Detect which cell encompasses the target text, then output its [X, Y] center coordinate. 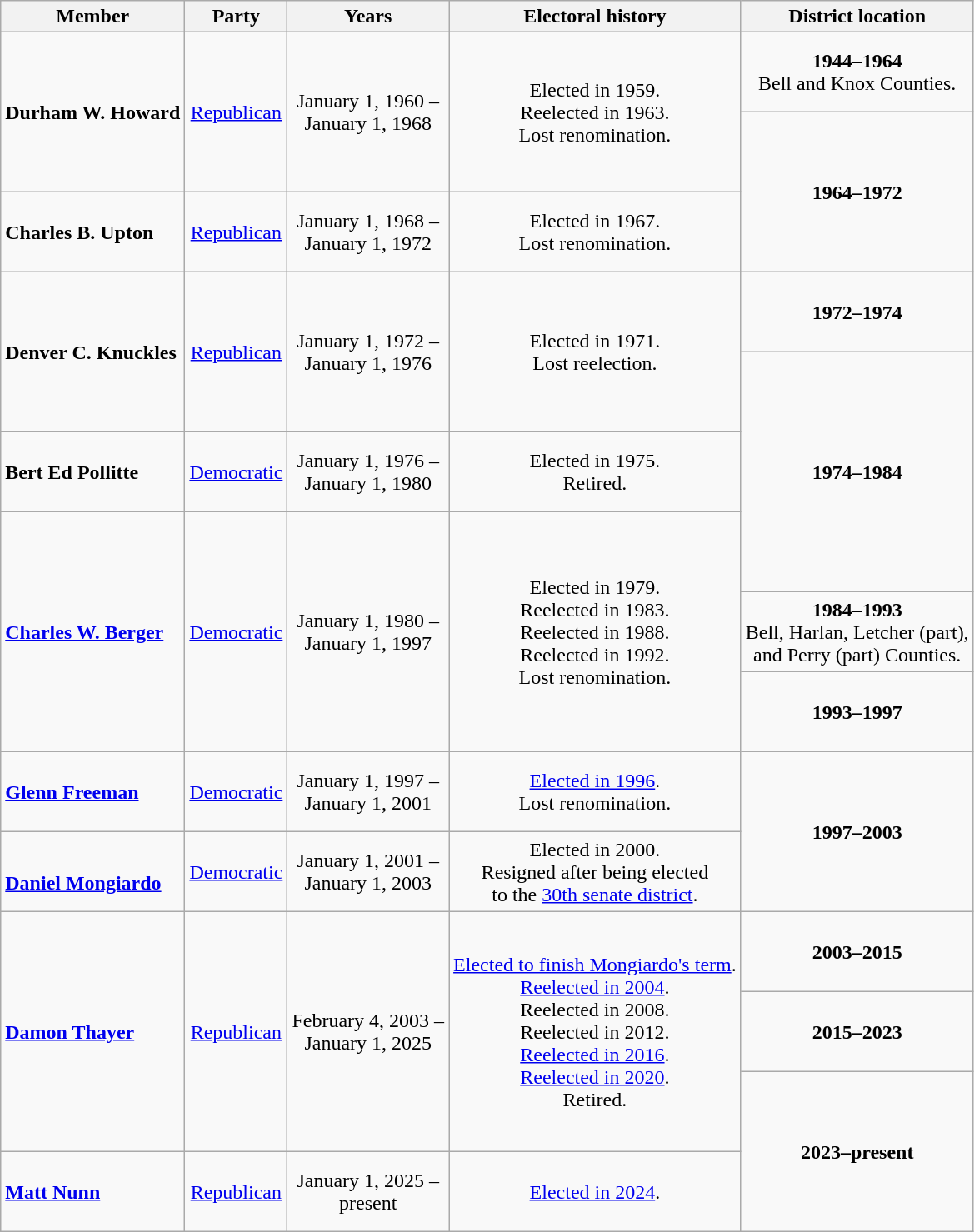
Elected in 1959.Reelected in 1963.Lost renomination. [595, 112]
Elected in 1996.Lost renomination. [595, 792]
January 1, 1972 –January 1, 1976 [368, 352]
January 1, 1980 –January 1, 1997 [368, 632]
Elected in 1971.Lost reelection. [595, 352]
Elected in 1967.Lost renomination. [595, 232]
January 1, 1960 –January 1, 1968 [368, 112]
Durham W. Howard [93, 112]
District location [857, 17]
Years [368, 17]
Elected to finish Mongiardo's term.Reelected in 2004.Reelected in 2008.Reelected in 2012.Reelected in 2016.Reelected in 2020.Retired. [595, 1032]
Elected in 2000.Resigned after being electedto the 30th senate district. [595, 872]
January 1, 1976 –January 1, 1980 [368, 472]
Elected in 1979.Reelected in 1983.Reelected in 1988.Reelected in 1992.Lost renomination. [595, 632]
Member [93, 17]
Glenn Freeman [93, 792]
Daniel Mongiardo [93, 872]
Damon Thayer [93, 1032]
Charles B. Upton [93, 232]
1984–1993Bell, Harlan, Letcher (part),and Perry (part) Counties. [857, 632]
2023–present [857, 1152]
1993–1997 [857, 712]
January 1, 1968 –January 1, 1972 [368, 232]
January 1, 1997 –January 1, 2001 [368, 792]
Party [237, 17]
1974–1984 [857, 472]
Matt Nunn [93, 1192]
1964–1972 [857, 192]
1997–2003 [857, 832]
1944–1964Bell and Knox Counties. [857, 72]
1972–1974 [857, 312]
Bert Ed Pollitte [93, 472]
2015–2023 [857, 1032]
Elected in 1975.Retired. [595, 472]
2003–2015 [857, 952]
January 1, 2001 –January 1, 2003 [368, 872]
Charles W. Berger [93, 632]
Electoral history [595, 17]
January 1, 2025 –present [368, 1192]
Denver C. Knuckles [93, 352]
Elected in 2024. [595, 1192]
February 4, 2003 –January 1, 2025 [368, 1032]
